Identify which cell holds the provided text, then report its [x, y] central coordinate. 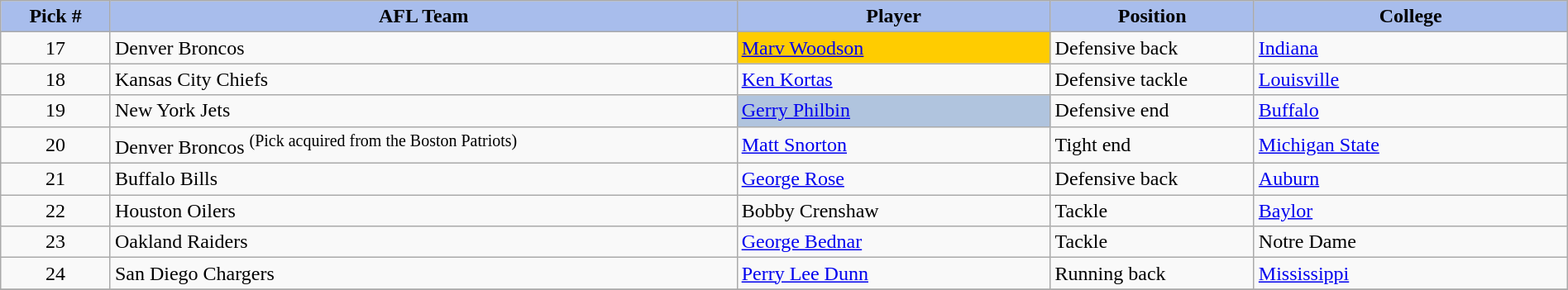
Player [893, 17]
19 [56, 111]
George Bednar [893, 242]
Louisville [1411, 79]
24 [56, 273]
18 [56, 79]
Buffalo [1411, 111]
23 [56, 242]
Notre Dame [1411, 242]
21 [56, 179]
George Rose [893, 179]
Matt Snorton [893, 145]
Houston Oilers [423, 211]
Mississippi [1411, 273]
Denver Broncos (Pick acquired from the Boston Patriots) [423, 145]
Defensive tackle [1152, 79]
Kansas City Chiefs [423, 79]
AFL Team [423, 17]
Position [1152, 17]
Buffalo Bills [423, 179]
College [1411, 17]
Pick # [56, 17]
Defensive end [1152, 111]
Gerry Philbin [893, 111]
Denver Broncos [423, 48]
New York Jets [423, 111]
Oakland Raiders [423, 242]
Bobby Crenshaw [893, 211]
Michigan State [1411, 145]
Indiana [1411, 48]
Baylor [1411, 211]
Running back [1152, 273]
22 [56, 211]
Tight end [1152, 145]
Auburn [1411, 179]
20 [56, 145]
Marv Woodson [893, 48]
San Diego Chargers [423, 273]
17 [56, 48]
Ken Kortas [893, 79]
Perry Lee Dunn [893, 273]
